Scan for the cell matching the given text and deliver its (x, y) coordinate at center. 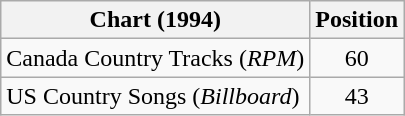
43 (357, 96)
Chart (1994) (156, 20)
US Country Songs (Billboard) (156, 96)
Canada Country Tracks (RPM) (156, 58)
Position (357, 20)
60 (357, 58)
